Provide the (x, y) coordinate of the cell's center where the given text is located.  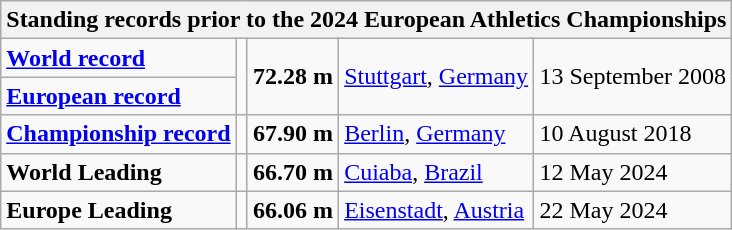
Championship record (119, 134)
World Leading (119, 172)
Eisenstadt, Austria (436, 210)
World record (119, 58)
12 May 2024 (633, 172)
Standing records prior to the 2024 European Athletics Championships (366, 20)
13 September 2008 (633, 77)
72.28 m (292, 77)
Cuiaba, Brazil (436, 172)
66.06 m (292, 210)
Europe Leading (119, 210)
67.90 m (292, 134)
Berlin, Germany (436, 134)
10 August 2018 (633, 134)
European record (119, 96)
66.70 m (292, 172)
22 May 2024 (633, 210)
Stuttgart, Germany (436, 77)
